Return (x, y) of the center of cell containing provided text 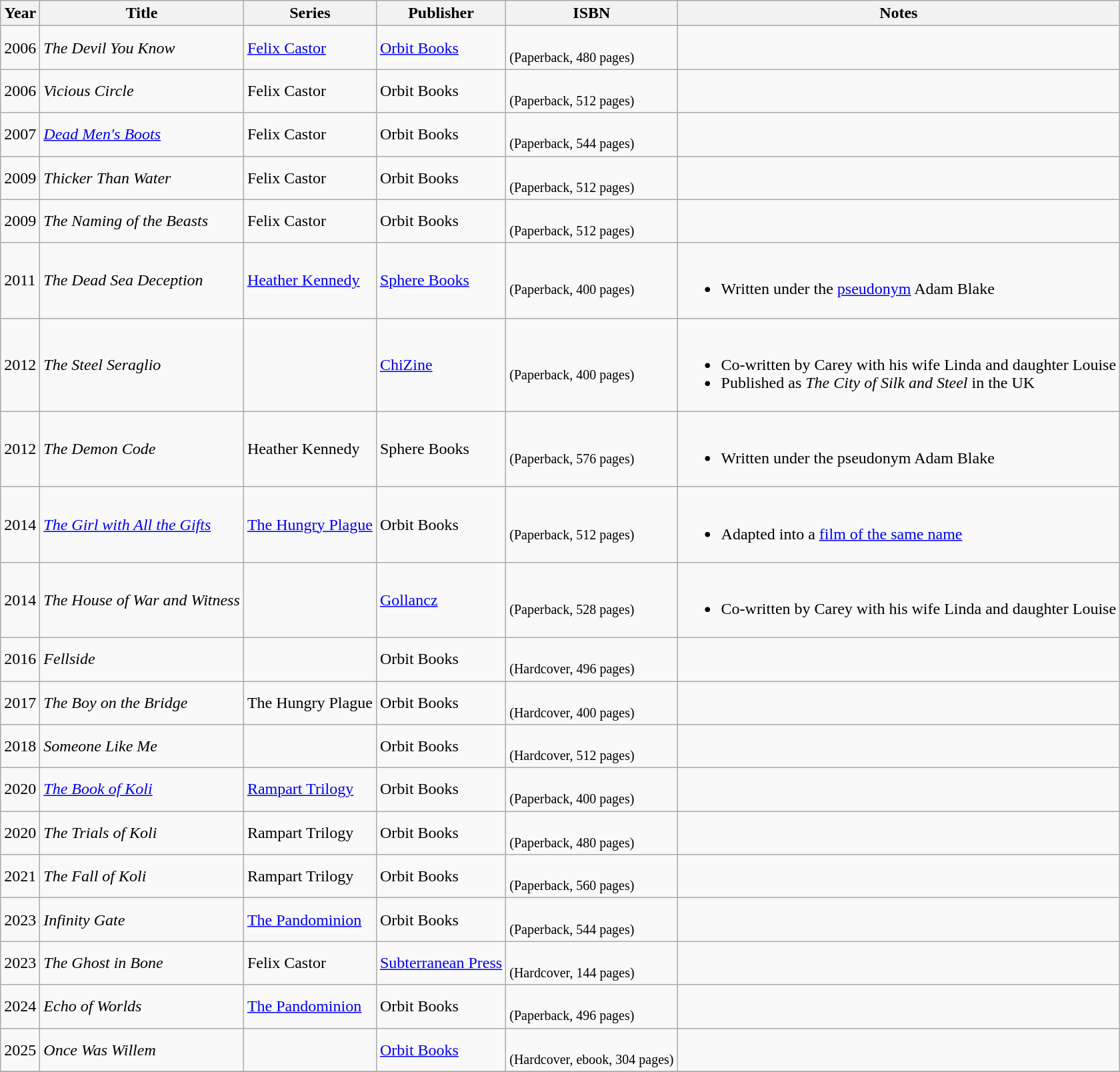
Adapted into a film of the same name (899, 524)
(Hardcover, ebook, 304 pages) (592, 1049)
2024 (20, 1007)
The House of War and Witness (142, 600)
(Paperback, 576 pages) (592, 449)
Notes (899, 13)
(Hardcover, 400 pages) (592, 703)
Co-written by Carey with his wife Linda and daughter Louise (899, 600)
Title (142, 13)
Year (20, 13)
Publisher (441, 13)
The Boy on the Bridge (142, 703)
Gollancz (441, 600)
2025 (20, 1049)
(Paperback, 496 pages) (592, 1007)
The Ghost in Bone (142, 963)
The Trials of Koli (142, 833)
The Naming of the Beasts (142, 221)
The Book of Koli (142, 789)
Vicious Circle (142, 91)
Co-written by Carey with his wife Linda and daughter LouisePublished as The City of Silk and Steel in the UK (899, 365)
2018 (20, 747)
2017 (20, 703)
ISBN (592, 13)
Subterranean Press (441, 963)
Dead Men's Boots (142, 135)
The Dead Sea Deception (142, 280)
Thicker Than Water (142, 177)
Once Was Willem (142, 1049)
Infinity Gate (142, 920)
2007 (20, 135)
ChiZine (441, 365)
(Hardcover, 496 pages) (592, 659)
Echo of Worlds (142, 1007)
2011 (20, 280)
2016 (20, 659)
The Demon Code (142, 449)
Someone Like Me (142, 747)
(Paperback, 560 pages) (592, 876)
2021 (20, 876)
(Hardcover, 144 pages) (592, 963)
The Girl with All the Gifts (142, 524)
(Hardcover, 512 pages) (592, 747)
The Devil You Know (142, 48)
(Paperback, 528 pages) (592, 600)
The Steel Seraglio (142, 365)
Series (309, 13)
The Fall of Koli (142, 876)
Fellside (142, 659)
